Capture the cell that displays the provided text and extract its [X, Y] central coordinate. 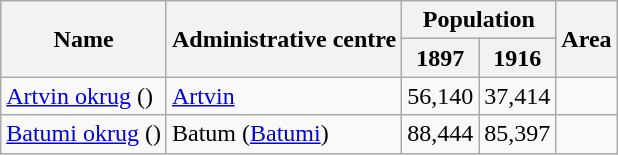
Area [586, 39]
56,140 [440, 96]
1916 [518, 58]
Artvin okrug () [84, 96]
Batumi okrug () [84, 134]
1897 [440, 58]
Artvin [284, 96]
85,397 [518, 134]
Batum (Batumi) [284, 134]
Population [479, 20]
Name [84, 39]
37,414 [518, 96]
88,444 [440, 134]
Administrative centre [284, 39]
